For the text-containing cell, return its midpoint in (X, Y) coordinate format. 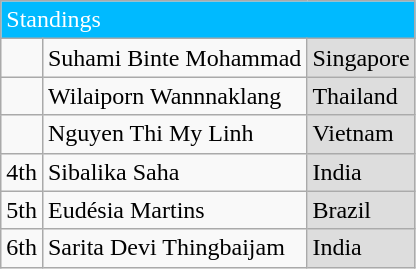
Brazil (361, 210)
Sarita Devi Thingbaijam (174, 248)
5th (22, 210)
4th (22, 172)
Eudésia Martins (174, 210)
Standings (208, 20)
Vietnam (361, 134)
Suhami Binte Mohammad (174, 58)
Nguyen Thi My Linh (174, 134)
Singapore (361, 58)
Sibalika Saha (174, 172)
Thailand (361, 96)
6th (22, 248)
Wilaiporn Wannnaklang (174, 96)
